Detect which cell encompasses the target text, then output its (X, Y) center coordinate. 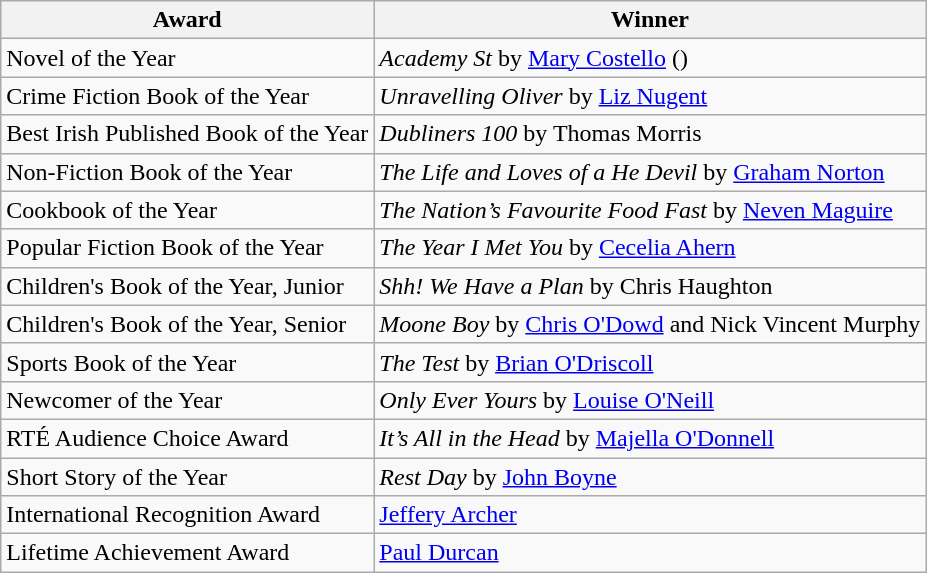
RTÉ Audience Choice Award (188, 438)
Children's Book of the Year, Junior (188, 286)
Winner (650, 20)
Paul Durcan (650, 553)
The Test by Brian O'Driscoll (650, 362)
It’s All in the Head by Majella O'Donnell (650, 438)
Rest Day by John Boyne (650, 477)
Award (188, 20)
Jeffery Archer (650, 515)
Unravelling Oliver by Liz Nugent (650, 96)
Shh! We Have a Plan by Chris Haughton (650, 286)
Newcomer of the Year (188, 400)
Cookbook of the Year (188, 210)
The Year I Met You by Cecelia Ahern (650, 248)
Sports Book of the Year (188, 362)
Academy St by Mary Costello () (650, 58)
Novel of the Year (188, 58)
Non-Fiction Book of the Year (188, 172)
Children's Book of the Year, Senior (188, 324)
International Recognition Award (188, 515)
The Nation’s Favourite Food Fast by Neven Maguire (650, 210)
Moone Boy by Chris O'Dowd and Nick Vincent Murphy (650, 324)
Crime Fiction Book of the Year (188, 96)
Dubliners 100 by Thomas Morris (650, 134)
Popular Fiction Book of the Year (188, 248)
Lifetime Achievement Award (188, 553)
The Life and Loves of a He Devil by Graham Norton (650, 172)
Best Irish Published Book of the Year (188, 134)
Only Ever Yours by Louise O'Neill (650, 400)
Short Story of the Year (188, 477)
